Locate the cell with the specified text and output its (x, y) center coordinate. 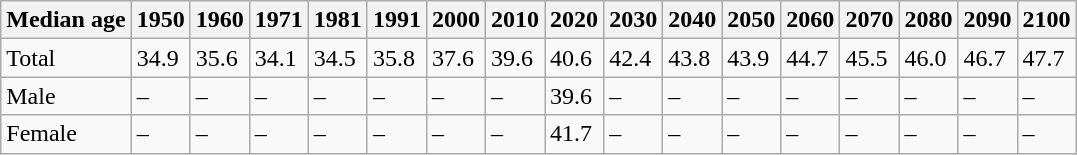
40.6 (574, 58)
2030 (634, 20)
2090 (988, 20)
Total (66, 58)
1981 (338, 20)
Male (66, 96)
2000 (456, 20)
2050 (752, 20)
Female (66, 134)
Median age (66, 20)
1971 (278, 20)
43.8 (692, 58)
35.8 (396, 58)
2100 (1046, 20)
2070 (870, 20)
34.5 (338, 58)
44.7 (810, 58)
2020 (574, 20)
37.6 (456, 58)
1991 (396, 20)
43.9 (752, 58)
2080 (928, 20)
1950 (160, 20)
34.1 (278, 58)
45.5 (870, 58)
47.7 (1046, 58)
42.4 (634, 58)
2040 (692, 20)
46.0 (928, 58)
35.6 (220, 58)
46.7 (988, 58)
34.9 (160, 58)
41.7 (574, 134)
1960 (220, 20)
2010 (516, 20)
2060 (810, 20)
